Return the [x, y] coordinate for the center point of the cell that contains the specified text.  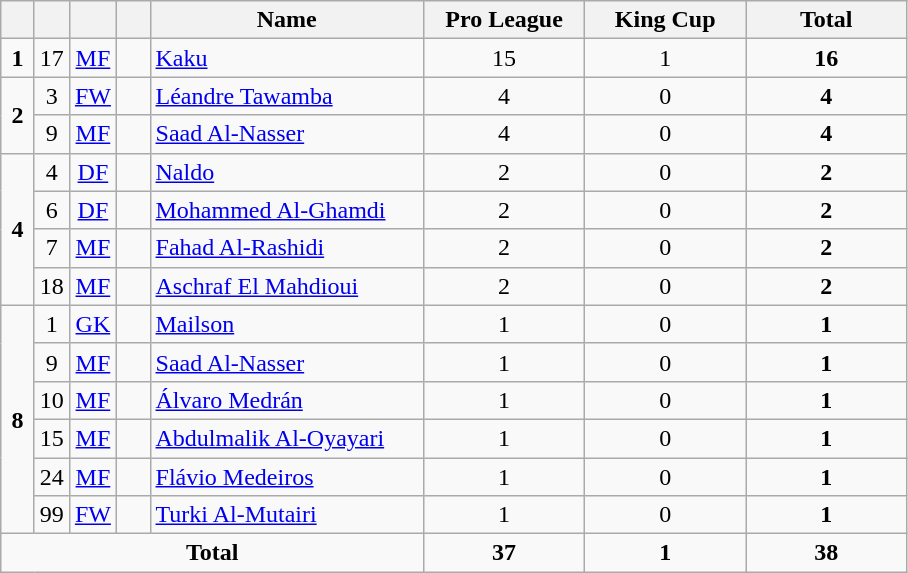
10 [52, 400]
Pro League [504, 20]
Name [287, 20]
GK [92, 324]
King Cup [666, 20]
18 [52, 286]
7 [52, 248]
Aschraf El Mahdioui [287, 286]
24 [52, 477]
Léandre Tawamba [287, 96]
38 [826, 553]
99 [52, 515]
Abdulmalik Al-Oyayari [287, 438]
16 [826, 58]
Naldo [287, 172]
Fahad Al-Rashidi [287, 248]
8 [18, 419]
3 [52, 96]
Mailson [287, 324]
Kaku [287, 58]
6 [52, 210]
Turki Al-Mutairi [287, 515]
Flávio Medeiros [287, 477]
Álvaro Medrán [287, 400]
Mohammed Al-Ghamdi [287, 210]
37 [504, 553]
17 [52, 58]
